From the cell containing the given text, extract its center point as [x, y] coordinate. 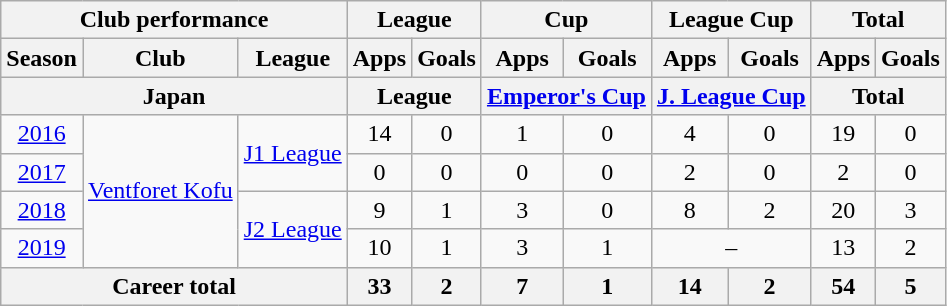
7 [522, 286]
Club performance [174, 20]
Cup [566, 20]
13 [843, 248]
19 [843, 134]
33 [379, 286]
4 [690, 134]
Japan [174, 96]
Season [42, 58]
20 [843, 210]
2016 [42, 134]
Emperor's Cup [566, 96]
2017 [42, 172]
9 [379, 210]
Career total [174, 286]
54 [843, 286]
Ventforet Kofu [160, 191]
J. League Cup [731, 96]
2019 [42, 248]
10 [379, 248]
J1 League [292, 153]
8 [690, 210]
– [731, 248]
Club [160, 58]
2018 [42, 210]
5 [911, 286]
League Cup [731, 20]
J2 League [292, 229]
